Determine the (x, y) coordinate at the center of the cell enclosing the given text.  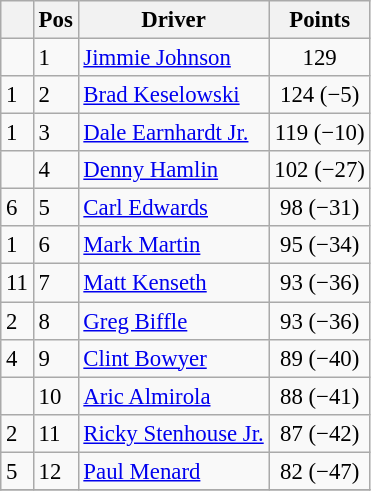
10 (56, 396)
Matt Kenseth (174, 283)
129 (320, 58)
Mark Martin (174, 245)
Driver (174, 20)
Clint Bowyer (174, 358)
Points (320, 20)
124 (−5) (320, 95)
Denny Hamlin (174, 170)
3 (56, 133)
Ricky Stenhouse Jr. (174, 433)
Brad Keselowski (174, 95)
Aric Almirola (174, 396)
102 (−27) (320, 170)
88 (−41) (320, 396)
8 (56, 321)
9 (56, 358)
95 (−34) (320, 245)
98 (−31) (320, 208)
Greg Biffle (174, 321)
Paul Menard (174, 471)
Carl Edwards (174, 208)
89 (−40) (320, 358)
87 (−42) (320, 433)
82 (−47) (320, 471)
7 (56, 283)
Jimmie Johnson (174, 58)
Pos (56, 20)
119 (−10) (320, 133)
12 (56, 471)
Dale Earnhardt Jr. (174, 133)
